Determine the (X, Y) coordinate at the center of the cell enclosing the given text.  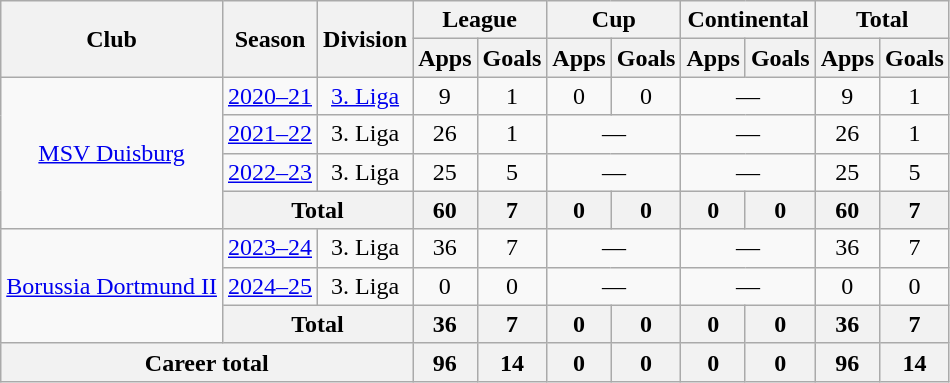
MSV Duisburg (112, 153)
Division (366, 39)
Borussia Dortmund II (112, 286)
League (480, 20)
Club (112, 39)
2022–23 (270, 172)
2021–22 (270, 134)
Season (270, 39)
Cup (614, 20)
Career total (207, 362)
2023–24 (270, 248)
2024–25 (270, 286)
2020–21 (270, 96)
Continental (748, 20)
